Determine the (x, y) coordinate at the center of the cell enclosing the given text.  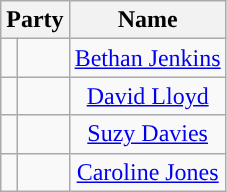
Party (35, 20)
Bethan Jenkins (148, 58)
Caroline Jones (148, 172)
Suzy Davies (148, 134)
Name (148, 20)
David Lloyd (148, 96)
